Capture the cell that displays the provided text and extract its [x, y] central coordinate. 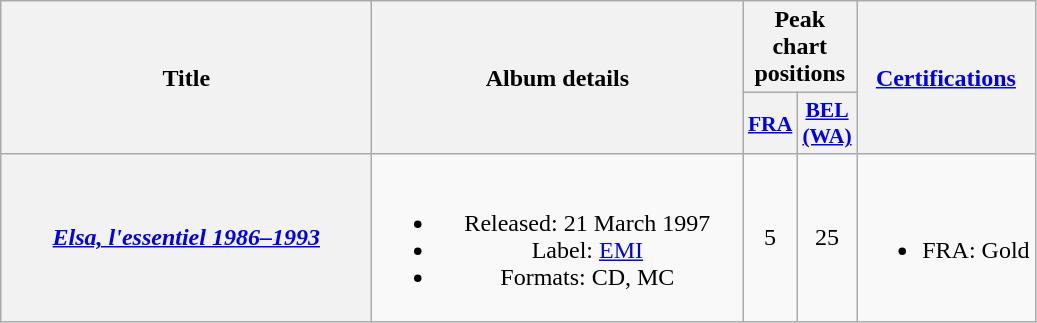
Album details [558, 78]
5 [770, 238]
Peak chart positions [800, 47]
Elsa, l'essentiel 1986–1993 [186, 238]
FRA [770, 124]
Released: 21 March 1997Label: EMIFormats: CD, MC [558, 238]
BEL (WA) [826, 124]
FRA: Gold [946, 238]
Certifications [946, 78]
Title [186, 78]
25 [826, 238]
